Extract the [x, y] coordinate from the center of the cell holding the provided text.  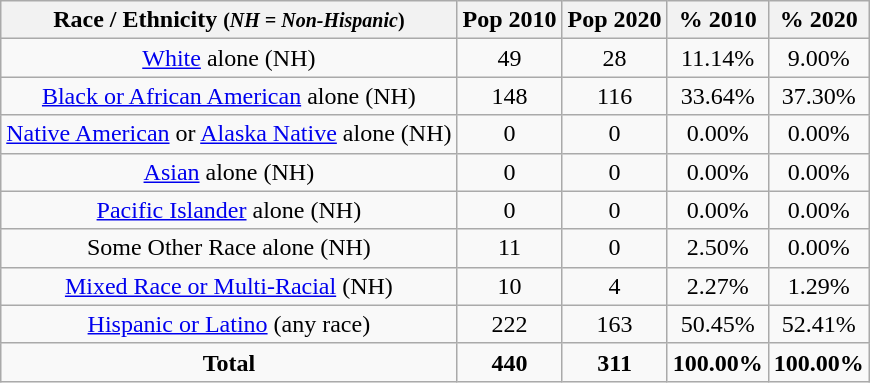
311 [614, 362]
11 [510, 248]
Race / Ethnicity (NH = Non-Hispanic) [229, 20]
Black or African American alone (NH) [229, 96]
Mixed Race or Multi-Racial (NH) [229, 286]
49 [510, 58]
163 [614, 324]
Pop 2020 [614, 20]
50.45% [718, 324]
4 [614, 286]
2.50% [718, 248]
9.00% [818, 58]
28 [614, 58]
Total [229, 362]
440 [510, 362]
Asian alone (NH) [229, 172]
Pop 2010 [510, 20]
Some Other Race alone (NH) [229, 248]
10 [510, 286]
Native American or Alaska Native alone (NH) [229, 134]
52.41% [818, 324]
37.30% [818, 96]
% 2010 [718, 20]
% 2020 [818, 20]
Hispanic or Latino (any race) [229, 324]
1.29% [818, 286]
116 [614, 96]
148 [510, 96]
White alone (NH) [229, 58]
2.27% [718, 286]
11.14% [718, 58]
222 [510, 324]
33.64% [718, 96]
Pacific Islander alone (NH) [229, 210]
